Capture the cell that displays the provided text and extract its (X, Y) central coordinate. 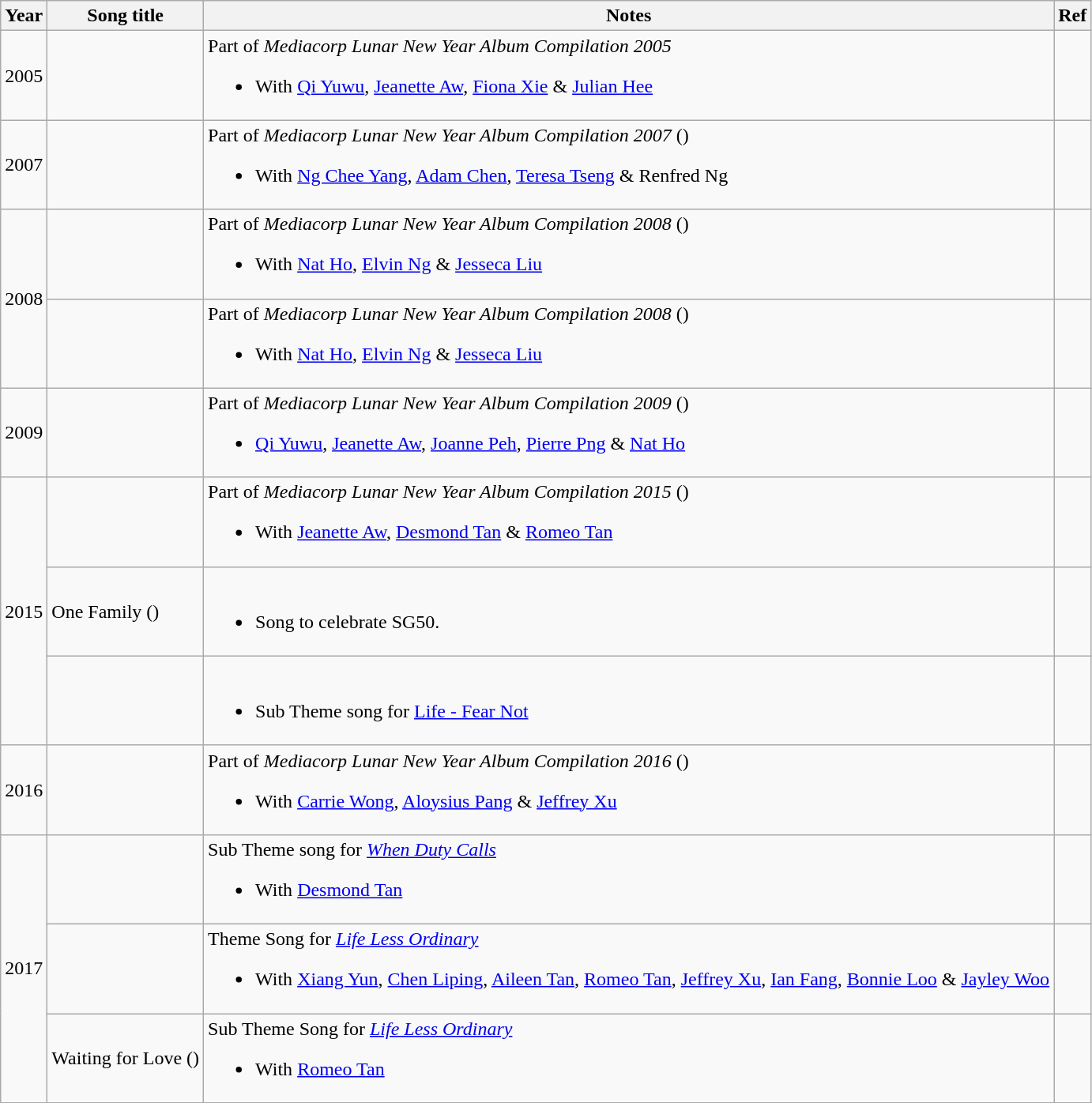
Part of Mediacorp Lunar New Year Album Compilation 2005With Qi Yuwu, Jeanette Aw, Fiona Xie & Julian Hee (629, 76)
Song title (126, 16)
2015 (24, 612)
Theme Song for Life Less OrdinaryWith Xiang Yun, Chen Liping, Aileen Tan, Romeo Tan, Jeffrey Xu, Ian Fang, Bonnie Loo & Jayley Woo (629, 969)
Waiting for Love () (126, 1057)
Part of Mediacorp Lunar New Year Album Compilation 2007 ()With Ng Chee Yang, Adam Chen, Teresa Tseng & Renfred Ng (629, 164)
Sub Theme song for When Duty CallsWith Desmond Tan (629, 879)
Part of Mediacorp Lunar New Year Album Compilation 2009 ()Qi Yuwu, Jeanette Aw, Joanne Peh, Pierre Png & Nat Ho (629, 433)
2017 (24, 969)
One Family () (126, 612)
Ref (1073, 16)
2008 (24, 299)
Notes (629, 16)
Sub Theme song for Life - Fear Not (629, 700)
2005 (24, 76)
2007 (24, 164)
Sub Theme Song for Life Less OrdinaryWith Romeo Tan (629, 1057)
Part of Mediacorp Lunar New Year Album Compilation 2015 ()With Jeanette Aw, Desmond Tan & Romeo Tan (629, 521)
Year (24, 16)
Song to celebrate SG50. (629, 612)
2016 (24, 790)
Part of Mediacorp Lunar New Year Album Compilation 2016 ()With Carrie Wong, Aloysius Pang & Jeffrey Xu (629, 790)
2009 (24, 433)
